For the text-containing cell, return its midpoint in (x, y) coordinate format. 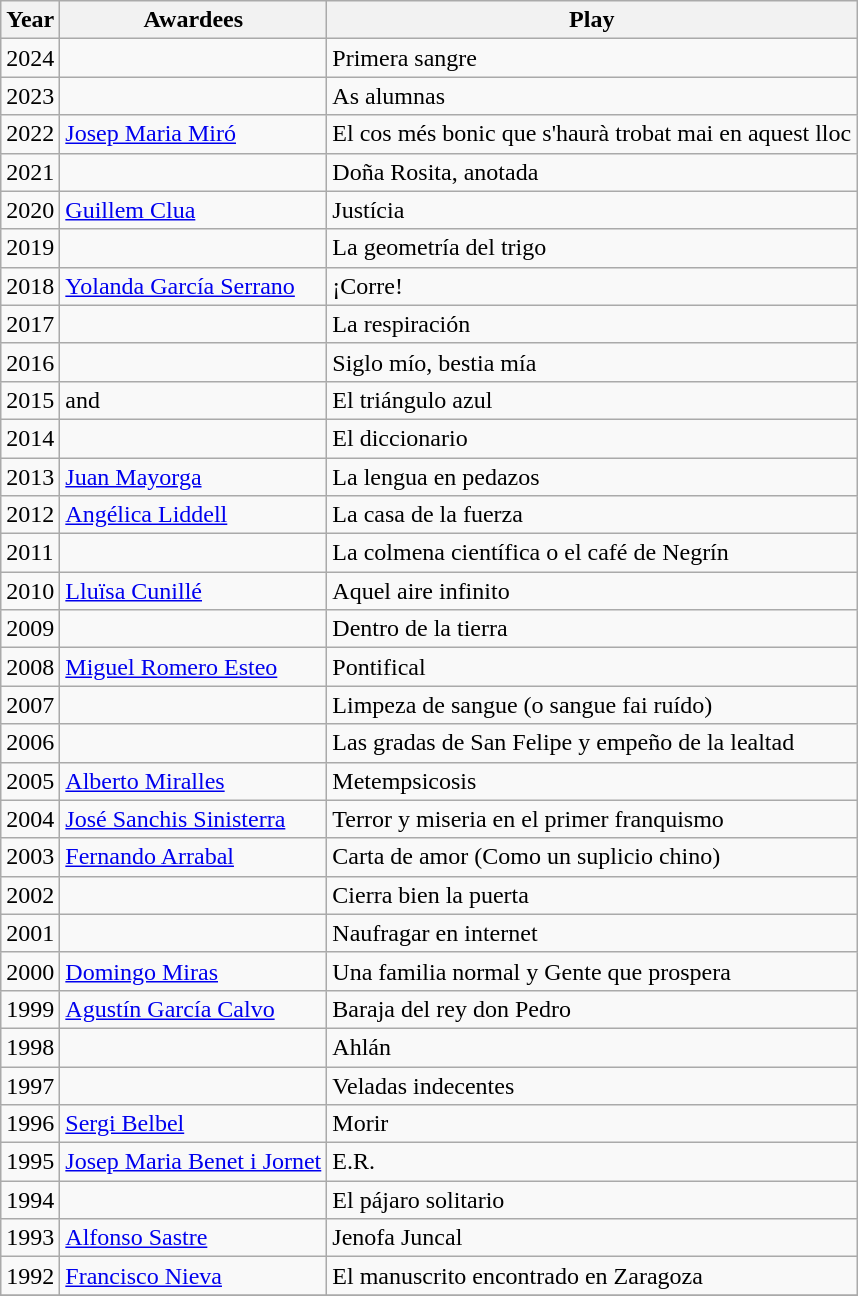
2009 (30, 629)
Dentro de la tierra (592, 629)
Juan Mayorga (194, 477)
2023 (30, 96)
Justícia (592, 210)
and (194, 400)
Morir (592, 1124)
Cierra bien la puerta (592, 895)
Las gradas de San Felipe y empeño de la lealtad (592, 743)
Josep Maria Benet i Jornet (194, 1162)
Aquel aire infinito (592, 591)
E.R. (592, 1162)
Baraja del rey don Pedro (592, 1009)
Alberto Miralles (194, 781)
1994 (30, 1200)
2017 (30, 324)
1997 (30, 1085)
2011 (30, 553)
José Sanchis Sinisterra (194, 819)
2002 (30, 895)
As alumnas (592, 96)
Francisco Nieva (194, 1276)
Agustín García Calvo (194, 1009)
2007 (30, 705)
Play (592, 20)
Alfonso Sastre (194, 1238)
2018 (30, 286)
Una familia normal y Gente que prospera (592, 971)
2003 (30, 857)
Naufragar en internet (592, 933)
Limpeza de sangue (o sangue fai ruído) (592, 705)
El pájaro solitario (592, 1200)
1996 (30, 1124)
1998 (30, 1047)
1999 (30, 1009)
2016 (30, 362)
Carta de amor (Como un suplicio chino) (592, 857)
2015 (30, 400)
2019 (30, 248)
2014 (30, 438)
1993 (30, 1238)
Primera sangre (592, 58)
2001 (30, 933)
2021 (30, 172)
Veladas indecentes (592, 1085)
¡Corre! (592, 286)
El cos més bonic que s'haurà trobat mai en aquest lloc (592, 134)
2006 (30, 743)
2010 (30, 591)
El triángulo azul (592, 400)
Josep Maria Miró (194, 134)
1992 (30, 1276)
1995 (30, 1162)
La geometría del trigo (592, 248)
La casa de la fuerza (592, 515)
La respiración (592, 324)
2012 (30, 515)
Guillem Clua (194, 210)
Miguel Romero Esteo (194, 667)
La lengua en pedazos (592, 477)
Lluïsa Cunillé (194, 591)
2004 (30, 819)
Sergi Belbel (194, 1124)
2008 (30, 667)
Year (30, 20)
Metempsicosis (592, 781)
Fernando Arrabal (194, 857)
Pontifical (592, 667)
Doña Rosita, anotada (592, 172)
2000 (30, 971)
La colmena científica o el café de Negrín (592, 553)
Jenofa Juncal (592, 1238)
2005 (30, 781)
Terror y miseria en el primer franquismo (592, 819)
Ahlán (592, 1047)
Awardees (194, 20)
2013 (30, 477)
Yolanda García Serrano (194, 286)
El manuscrito encontrado en Zaragoza (592, 1276)
Siglo mío, bestia mía (592, 362)
Angélica Liddell (194, 515)
2022 (30, 134)
2024 (30, 58)
El diccionario (592, 438)
2020 (30, 210)
Domingo Miras (194, 971)
